Identify which cell holds the provided text, then report its [X, Y] central coordinate. 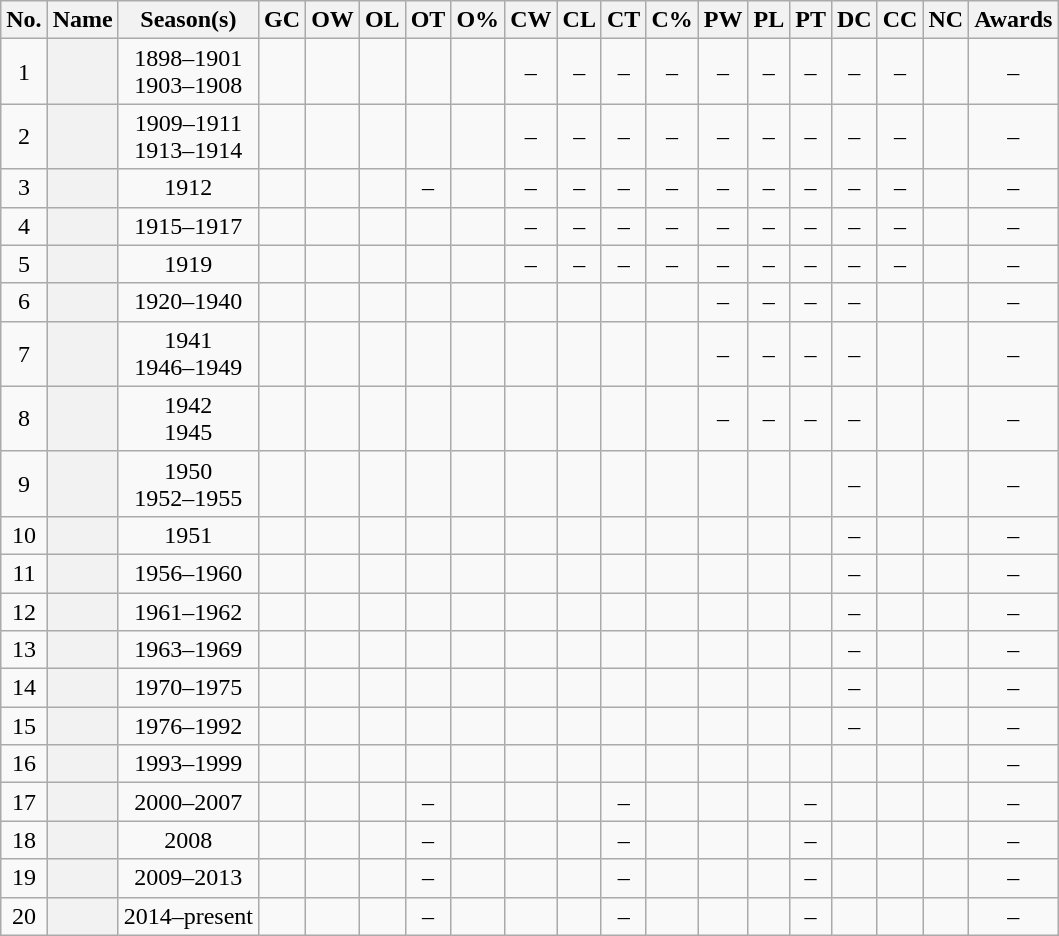
6 [24, 302]
5 [24, 264]
1898–19011903–1908 [188, 72]
NC [946, 20]
12 [24, 611]
1920–1940 [188, 302]
1 [24, 72]
O% [478, 20]
19 [24, 878]
DC [854, 20]
PW [723, 20]
18 [24, 840]
10 [24, 535]
CC [900, 20]
2009–2013 [188, 878]
PL [769, 20]
No. [24, 20]
C% [672, 20]
16 [24, 764]
1956–1960 [188, 573]
1961–1962 [188, 611]
2000–2007 [188, 802]
1970–1975 [188, 688]
14 [24, 688]
19421945 [188, 418]
Season(s) [188, 20]
PT [811, 20]
1993–1999 [188, 764]
9 [24, 484]
17 [24, 802]
1951 [188, 535]
3 [24, 188]
GC [282, 20]
15 [24, 726]
1912 [188, 188]
1919 [188, 264]
1915–1917 [188, 226]
1976–1992 [188, 726]
CL [579, 20]
OL [382, 20]
11 [24, 573]
OW [333, 20]
19411946–1949 [188, 354]
19501952–1955 [188, 484]
8 [24, 418]
2008 [188, 840]
Awards [1014, 20]
7 [24, 354]
13 [24, 650]
20 [24, 916]
1909–19111913–1914 [188, 136]
Name [82, 20]
2014–present [188, 916]
1963–1969 [188, 650]
CW [531, 20]
2 [24, 136]
4 [24, 226]
OT [428, 20]
CT [623, 20]
